Capture the cell that displays the provided text and extract its (X, Y) central coordinate. 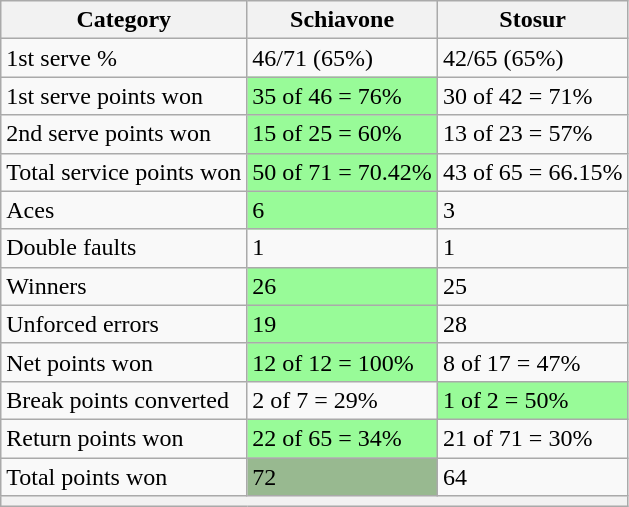
Aces (124, 210)
Return points won (124, 438)
64 (532, 477)
Total service points won (124, 172)
42/65 (65%) (532, 58)
19 (342, 324)
Category (124, 20)
30 of 42 = 71% (532, 96)
12 of 12 = 100% (342, 362)
1st serve points won (124, 96)
Stosur (532, 20)
2nd serve points won (124, 134)
15 of 25 = 60% (342, 134)
50 of 71 = 70.42% (342, 172)
8 of 17 = 47% (532, 362)
2 of 7 = 29% (342, 400)
Winners (124, 286)
Break points converted (124, 400)
46/71 (65%) (342, 58)
22 of 65 = 34% (342, 438)
43 of 65 = 66.15% (532, 172)
35 of 46 = 76% (342, 96)
Schiavone (342, 20)
28 (532, 324)
25 (532, 286)
Net points won (124, 362)
3 (532, 210)
Double faults (124, 248)
6 (342, 210)
Total points won (124, 477)
72 (342, 477)
1st serve % (124, 58)
21 of 71 = 30% (532, 438)
26 (342, 286)
1 of 2 = 50% (532, 400)
13 of 23 = 57% (532, 134)
Unforced errors (124, 324)
